From the cell containing the given text, extract its center point as (X, Y) coordinate. 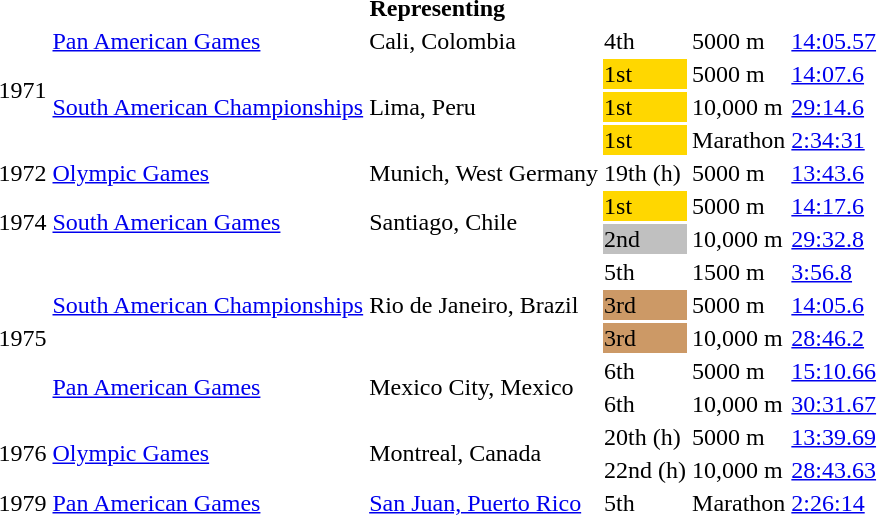
Santiago, Chile (484, 222)
22nd (h) (646, 470)
Cali, Colombia (484, 41)
Montreal, Canada (484, 454)
5th (646, 272)
South American Games (208, 222)
Mexico City, Mexico (484, 388)
Marathon (739, 140)
Munich, West Germany (484, 173)
Lima, Peru (484, 107)
19th (h) (646, 173)
Rio de Janeiro, Brazil (484, 305)
2nd (646, 239)
1500 m (739, 272)
20th (h) (646, 437)
4th (646, 41)
